Determine the [X, Y] coordinate at the center of the cell enclosing the given text.  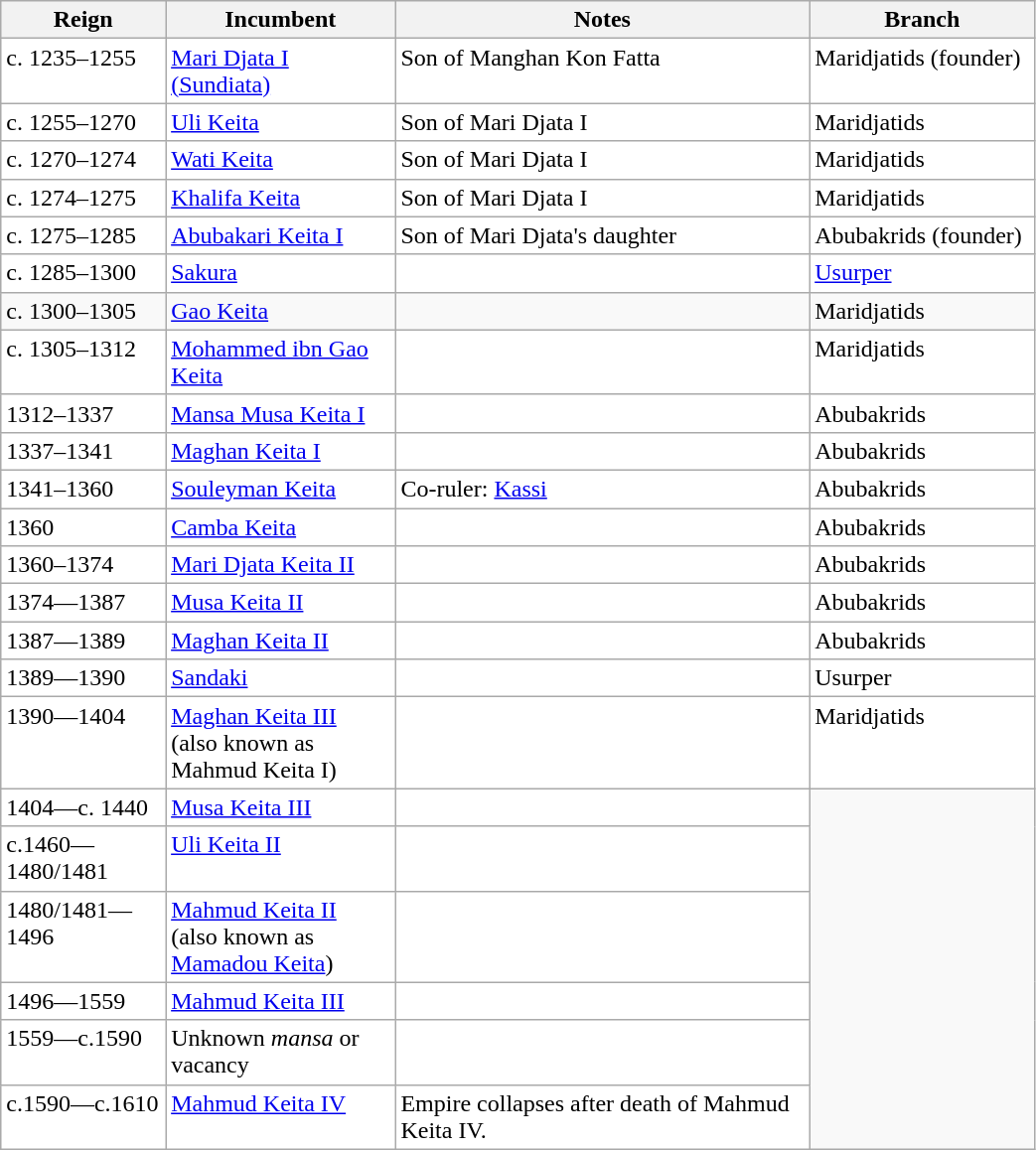
c. 1285–1300 [83, 273]
1389—1390 [83, 678]
Mansa Musa Keita I [280, 413]
1360–1374 [83, 565]
Abubakari Keita I [280, 235]
Maghan Keita III(also known as Mahmud Keita I) [280, 743]
c. 1305–1312 [83, 361]
c. 1255–1270 [83, 122]
Unknown mansa or vacancy [280, 1053]
Son of Mari Djata's daughter [602, 235]
Mahmud Keita IV [280, 1116]
Notes [602, 20]
1496—1559 [83, 1001]
Mari Djata I (Sundiata) [280, 72]
Incumbent [280, 20]
Souleyman Keita [280, 489]
Sakura [280, 273]
Co-ruler: Kassi [602, 489]
Son of Manghan Kon Fatta [602, 72]
Maghan Keita II [280, 641]
1360 [83, 527]
c. 1300–1305 [83, 311]
1374—1387 [83, 603]
1387—1389 [83, 641]
Abubakrids (founder) [922, 235]
Musa Keita III [280, 807]
1559—c.1590 [83, 1053]
Camba Keita [280, 527]
Mari Djata Keita II [280, 565]
c. 1270–1274 [83, 160]
1312–1337 [83, 413]
c. 1235–1255 [83, 72]
1390—1404 [83, 743]
Branch [922, 20]
1404—c. 1440 [83, 807]
c. 1274–1275 [83, 198]
Khalifa Keita [280, 198]
Empire collapses after death of Mahmud Keita IV. [602, 1116]
1337–1341 [83, 451]
Reign [83, 20]
1480/1481—1496 [83, 936]
Mohammed ibn Gao Keita [280, 361]
Mahmud Keita II(also known as Mamadou Keita) [280, 936]
Maghan Keita I [280, 451]
Musa Keita II [280, 603]
Uli Keita II [280, 858]
Wati Keita [280, 160]
c.1590—c.1610 [83, 1116]
c.1460—1480/1481 [83, 858]
Sandaki [280, 678]
Maridjatids (founder) [922, 72]
1341–1360 [83, 489]
c. 1275–1285 [83, 235]
Uli Keita [280, 122]
Mahmud Keita III [280, 1001]
Gao Keita [280, 311]
